Detect which cell encompasses the target text, then output its [X, Y] center coordinate. 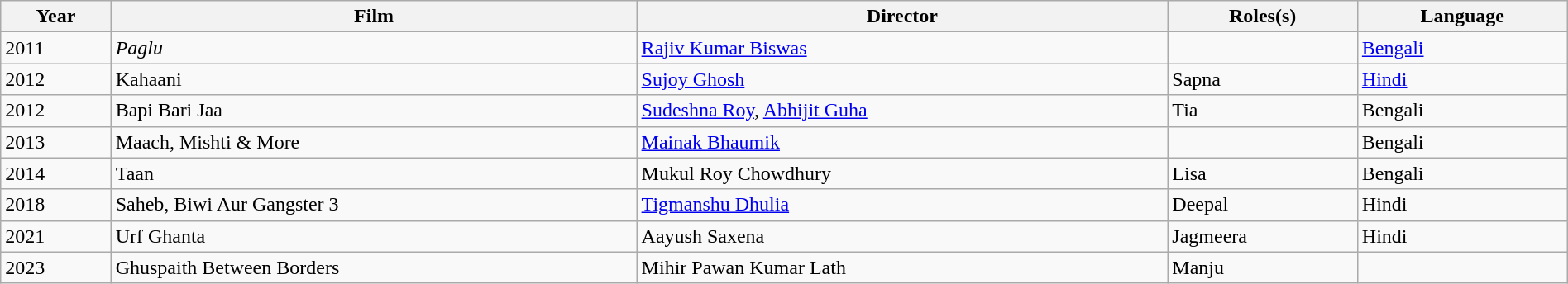
Mukul Roy Chowdhury [902, 173]
Ghuspaith Between Borders [374, 267]
Year [56, 17]
2021 [56, 236]
2023 [56, 267]
2014 [56, 173]
Mainak Bhaumik [902, 142]
Bapi Bari Jaa [374, 111]
Tia [1263, 111]
Rajiv Kumar Biswas [902, 48]
Deepal [1263, 205]
2013 [56, 142]
Saheb, Biwi Aur Gangster 3 [374, 205]
Manju [1263, 267]
Maach, Mishti & More [374, 142]
Lisa [1263, 173]
Sujoy Ghosh [902, 79]
Language [1462, 17]
Taan [374, 173]
Roles(s) [1263, 17]
Sudeshna Roy, Abhijit Guha [902, 111]
Kahaani [374, 79]
Paglu [374, 48]
Aayush Saxena [902, 236]
Film [374, 17]
2011 [56, 48]
2018 [56, 205]
Sapna [1263, 79]
Director [902, 17]
Urf Ghanta [374, 236]
Mihir Pawan Kumar Lath [902, 267]
Tigmanshu Dhulia [902, 205]
Jagmeera [1263, 236]
